Output the [X, Y] coordinate of the center of the cell containing the given text.  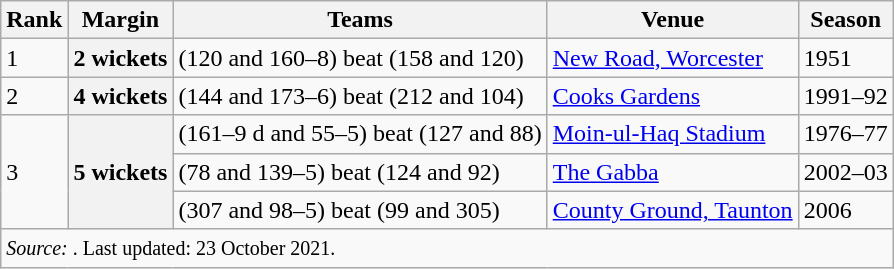
(161–9 d and 55–5) beat (127 and 88) [360, 134]
Venue [672, 20]
(120 and 160–8) beat (158 and 120) [360, 58]
(307 and 98–5) beat (99 and 305) [360, 210]
3 [34, 172]
Season [846, 20]
4 wickets [120, 96]
5 wickets [120, 172]
(78 and 139–5) beat (124 and 92) [360, 172]
2 wickets [120, 58]
1976–77 [846, 134]
1951 [846, 58]
Source: . Last updated: 23 October 2021. [447, 248]
Teams [360, 20]
2006 [846, 210]
County Ground, Taunton [672, 210]
(144 and 173–6) beat (212 and 104) [360, 96]
2 [34, 96]
Cooks Gardens [672, 96]
1 [34, 58]
The Gabba [672, 172]
Moin-ul-Haq Stadium [672, 134]
2002–03 [846, 172]
Rank [34, 20]
Margin [120, 20]
1991–92 [846, 96]
New Road, Worcester [672, 58]
